Return (x, y) of the center of cell containing provided text 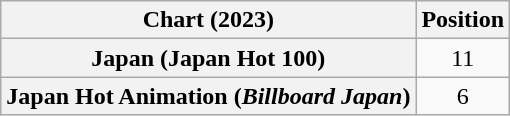
11 (463, 58)
Japan Hot Animation (Billboard Japan) (208, 96)
Japan (Japan Hot 100) (208, 58)
Position (463, 20)
6 (463, 96)
Chart (2023) (208, 20)
